For the text-containing cell, return its midpoint in [x, y] coordinate format. 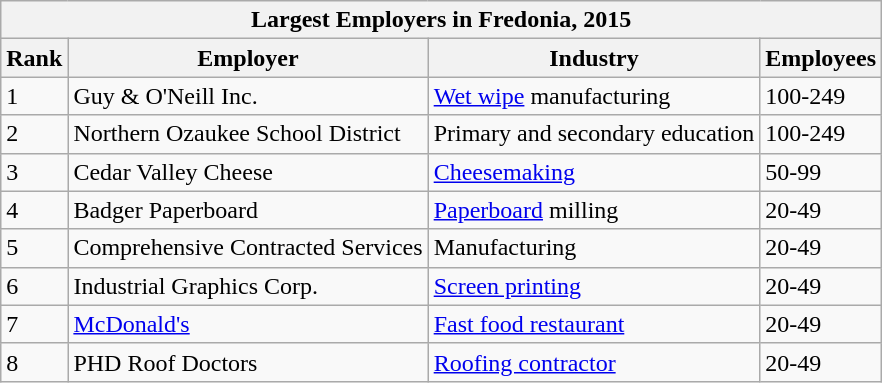
Guy & O'Neill Inc. [248, 96]
Screen printing [594, 286]
Wet wipe manufacturing [594, 96]
Cheesemaking [594, 172]
Largest Employers in Fredonia, 2015 [442, 20]
Roofing contractor [594, 362]
Fast food restaurant [594, 324]
50-99 [821, 172]
Paperboard milling [594, 210]
1 [34, 96]
2 [34, 134]
Northern Ozaukee School District [248, 134]
Industrial Graphics Corp. [248, 286]
8 [34, 362]
Industry [594, 58]
5 [34, 248]
3 [34, 172]
McDonald's [248, 324]
PHD Roof Doctors [248, 362]
6 [34, 286]
Primary and secondary education [594, 134]
4 [34, 210]
Employees [821, 58]
Cedar Valley Cheese [248, 172]
Rank [34, 58]
Employer [248, 58]
Badger Paperboard [248, 210]
Comprehensive Contracted Services [248, 248]
7 [34, 324]
Manufacturing [594, 248]
